Search for the cell housing the specified text and yield its (X, Y) center coordinate. 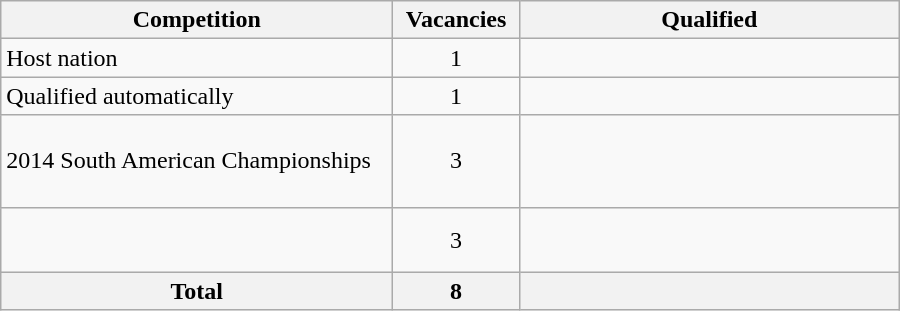
Vacancies (456, 20)
Host nation (197, 58)
8 (456, 291)
Qualified (709, 20)
Total (197, 291)
2014 South American Championships (197, 161)
Qualified automatically (197, 96)
Competition (197, 20)
